Detect which cell encompasses the target text, then output its [X, Y] center coordinate. 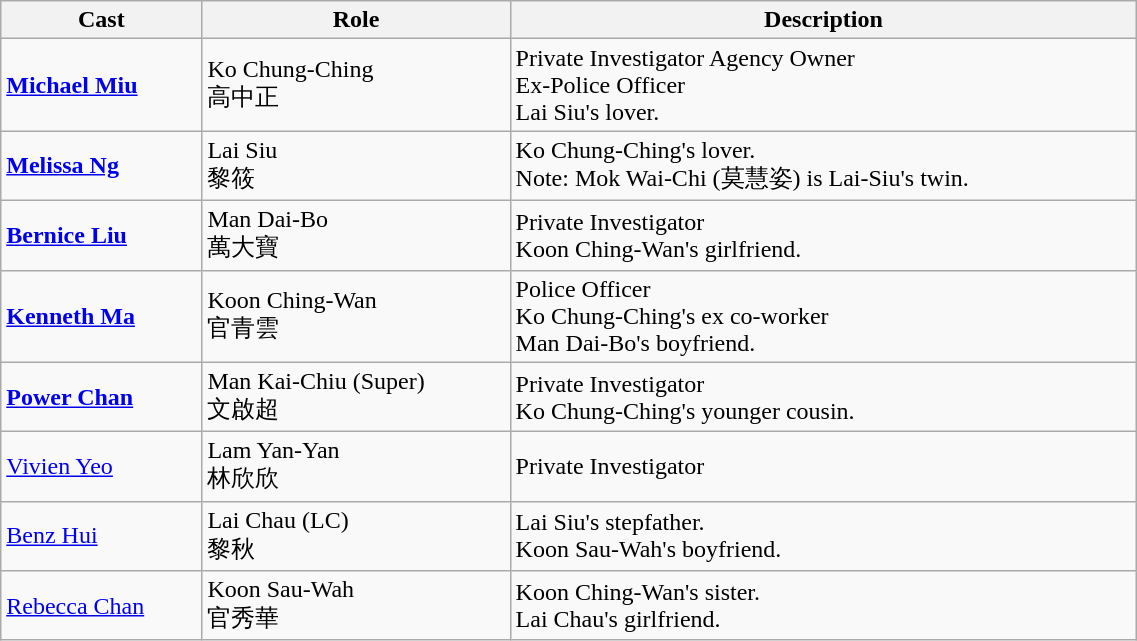
Ko Chung-Ching 高中正 [356, 85]
Power Chan [102, 397]
Police Officer Ko Chung-Ching's ex co-worker Man Dai-Bo's boyfriend. [824, 316]
Rebecca Chan [102, 606]
Ko Chung-Ching's lover. Note: Mok Wai-Chi (莫慧姿) is Lai-Siu's twin. [824, 166]
Private Investigator Agency Owner Ex-Police Officer Lai Siu's lover. [824, 85]
Koon Sau-Wah 官秀華 [356, 606]
Koon Ching-Wan 官青雲 [356, 316]
Melissa Ng [102, 166]
Lai Siu's stepfather. Koon Sau-Wah's boyfriend. [824, 536]
Michael Miu [102, 85]
Vivien Yeo [102, 467]
Man Dai-Bo 萬大寶 [356, 235]
Lai Siu 黎筱 [356, 166]
Description [824, 20]
Man Kai-Chiu (Super) 文啟超 [356, 397]
Kenneth Ma [102, 316]
Private Investigator Koon Ching-Wan's girlfriend. [824, 235]
Koon Ching-Wan's sister. Lai Chau's girlfriend. [824, 606]
Private Investigator [824, 467]
Role [356, 20]
Lam Yan-Yan 林欣欣 [356, 467]
Cast [102, 20]
Benz Hui [102, 536]
Private Investigator Ko Chung-Ching's younger cousin. [824, 397]
Lai Chau (LC) 黎秋 [356, 536]
Bernice Liu [102, 235]
